Search for the cell housing the specified text and yield its (x, y) center coordinate. 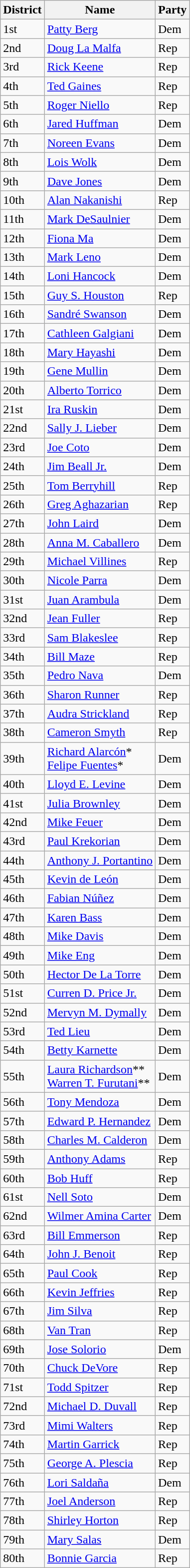
Jose Solorio (100, 1349)
25th (22, 485)
57th (22, 1121)
Mervyn M. Dymally (100, 1012)
Mary Hayashi (100, 352)
Michael D. Duvall (100, 1406)
62nd (22, 1216)
Tom Berryhill (100, 485)
63rd (22, 1235)
54th (22, 1050)
Roger Niello (100, 105)
Sam Blakeslee (100, 638)
5th (22, 105)
70th (22, 1368)
Betty Karnette (100, 1050)
61st (22, 1197)
18th (22, 352)
Kevin de León (100, 879)
Hector De La Torre (100, 974)
Cathleen Galgiani (100, 333)
55th (22, 1076)
Alberto Torrico (100, 390)
Nell Soto (100, 1197)
53rd (22, 1031)
17th (22, 333)
Loni Hancock (100, 276)
Ted Lieu (100, 1031)
2nd (22, 48)
Anthony Adams (100, 1159)
52nd (22, 1012)
Sharon Runner (100, 695)
46th (22, 898)
75th (22, 1463)
Rick Keene (100, 67)
Jean Fuller (100, 619)
7th (22, 143)
Bob Huff (100, 1178)
Name (100, 10)
Edward P. Hernandez (100, 1121)
Mimi Walters (100, 1425)
24th (22, 466)
Mike Davis (100, 936)
30th (22, 581)
Mike Eng (100, 955)
Greg Aghazarian (100, 504)
76th (22, 1483)
Guy S. Houston (100, 295)
Fabian Núñez (100, 898)
26th (22, 504)
67th (22, 1311)
Joel Anderson (100, 1502)
John Laird (100, 523)
59th (22, 1159)
49th (22, 955)
Pedro Nava (100, 676)
68th (22, 1330)
69th (22, 1349)
Jim Beall Jr. (100, 466)
35th (22, 676)
60th (22, 1178)
Doug La Malfa (100, 48)
33rd (22, 638)
Fiona Ma (100, 238)
Alan Nakanishi (100, 200)
6th (22, 124)
23rd (22, 447)
Gene Mullin (100, 371)
28th (22, 542)
Joe Coto (100, 447)
Party (173, 10)
38th (22, 733)
78th (22, 1521)
Noreen Evans (100, 143)
Michael Villines (100, 562)
Mark DeSaulnier (100, 219)
13th (22, 257)
37th (22, 714)
Lloyd E. Levine (100, 784)
Shirley Horton (100, 1521)
Patty Berg (100, 29)
John J. Benoit (100, 1254)
50th (22, 974)
Cameron Smyth (100, 733)
77th (22, 1502)
21st (22, 409)
Bonnie Garcia (100, 1559)
58th (22, 1140)
Van Tran (100, 1330)
Mike Feuer (100, 822)
40th (22, 784)
Curren D. Price Jr. (100, 993)
Julia Brownley (100, 803)
74th (22, 1444)
Anthony J. Portantino (100, 860)
47th (22, 917)
Chuck DeVore (100, 1368)
Jim Silva (100, 1311)
22nd (22, 428)
73rd (22, 1425)
19th (22, 371)
Sally J. Lieber (100, 428)
14th (22, 276)
9th (22, 181)
29th (22, 562)
Bill Maze (100, 657)
48th (22, 936)
3rd (22, 67)
16th (22, 314)
45th (22, 879)
Bill Emmerson (100, 1235)
District (22, 10)
Lois Wolk (100, 162)
Paul Cook (100, 1273)
66th (22, 1292)
27th (22, 523)
Martin Garrick (100, 1444)
Dave Jones (100, 181)
20th (22, 390)
Jared Huffman (100, 124)
12th (22, 238)
Mark Leno (100, 257)
15th (22, 295)
Sandré Swanson (100, 314)
4th (22, 86)
Ira Ruskin (100, 409)
Ted Gaines (100, 86)
Nicole Parra (100, 581)
Audra Strickland (100, 714)
Wilmer Amina Carter (100, 1216)
32nd (22, 619)
11th (22, 219)
71st (22, 1387)
65th (22, 1273)
George A. Plescia (100, 1463)
Mary Salas (100, 1540)
Charles M. Calderon (100, 1140)
Anna M. Caballero (100, 542)
31st (22, 600)
Juan Arambula (100, 600)
39th (22, 759)
36th (22, 695)
Lori Saldaña (100, 1483)
1st (22, 29)
43rd (22, 841)
64th (22, 1254)
34th (22, 657)
80th (22, 1559)
41st (22, 803)
Kevin Jeffries (100, 1292)
72nd (22, 1406)
44th (22, 860)
42nd (22, 822)
51st (22, 993)
Richard Alarcón*Felipe Fuentes* (100, 759)
Tony Mendoza (100, 1102)
Todd Spitzer (100, 1387)
Paul Krekorian (100, 841)
Karen Bass (100, 917)
Laura Richardson**Warren T. Furutani** (100, 1076)
79th (22, 1540)
56th (22, 1102)
10th (22, 200)
8th (22, 162)
